Find where the given text appears and provide that cell's center as [x, y] coordinate. 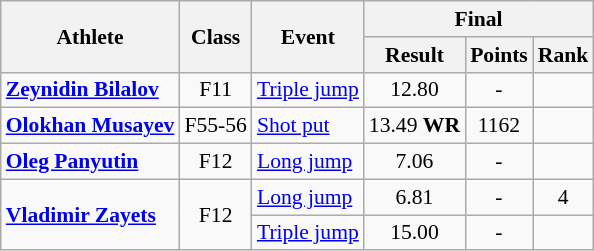
Zeynidin Bilalov [90, 90]
6.81 [414, 197]
Athlete [90, 36]
Event [308, 36]
Vladimir Zayets [90, 214]
12.80 [414, 90]
F11 [215, 90]
Shot put [308, 126]
Final [479, 19]
7.06 [414, 162]
1162 [499, 126]
15.00 [414, 233]
F55-56 [215, 126]
Rank [564, 55]
Result [414, 55]
Class [215, 36]
13.49 WR [414, 126]
Oleg Panyutin [90, 162]
Points [499, 55]
4 [564, 197]
Olokhan Musayev [90, 126]
